Pinpoint the cell where the given text exists, returning its (X, Y) midpoint coordinate. 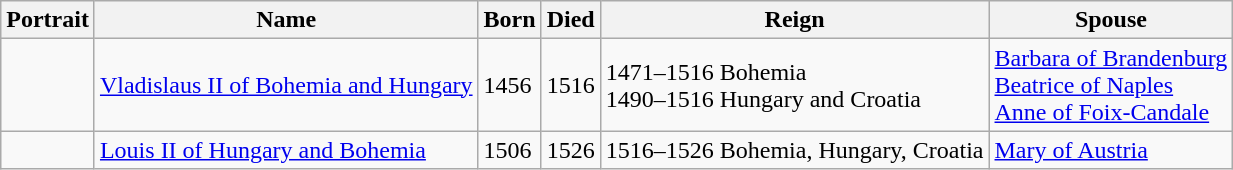
Died (570, 20)
Reign (794, 20)
Portrait (48, 20)
Spouse (1111, 20)
Mary of Austria (1111, 150)
1526 (570, 150)
Louis II of Hungary and Bohemia (286, 150)
1456 (510, 85)
1471–1516 Bohemia1490–1516 Hungary and Croatia (794, 85)
Name (286, 20)
Born (510, 20)
Barbara of BrandenburgBeatrice of NaplesAnne of Foix-Candale (1111, 85)
1516–1526 Bohemia, Hungary, Croatia (794, 150)
Vladislaus II of Bohemia and Hungary (286, 85)
1506 (510, 150)
1516 (570, 85)
